Search for the cell housing the specified text and yield its (X, Y) center coordinate. 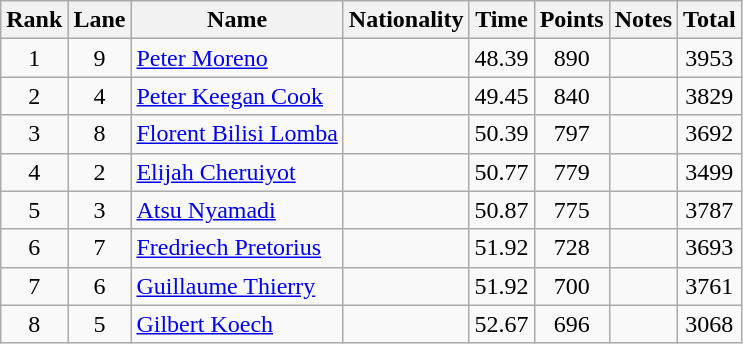
Time (502, 20)
775 (572, 210)
49.45 (502, 96)
Name (237, 20)
1 (34, 58)
797 (572, 134)
Lane (100, 20)
50.87 (502, 210)
Elijah Cheruiyot (237, 172)
3953 (710, 58)
3787 (710, 210)
728 (572, 248)
3829 (710, 96)
700 (572, 286)
Notes (643, 20)
Guillaume Thierry (237, 286)
9 (100, 58)
Atsu Nyamadi (237, 210)
Peter Keegan Cook (237, 96)
696 (572, 324)
890 (572, 58)
3693 (710, 248)
3499 (710, 172)
3761 (710, 286)
50.39 (502, 134)
779 (572, 172)
Points (572, 20)
3068 (710, 324)
Florent Bilisi Lomba (237, 134)
50.77 (502, 172)
48.39 (502, 58)
Total (710, 20)
52.67 (502, 324)
Rank (34, 20)
840 (572, 96)
Fredriech Pretorius (237, 248)
3692 (710, 134)
Nationality (406, 20)
Gilbert Koech (237, 324)
Peter Moreno (237, 58)
